Capture the cell that displays the provided text and extract its [x, y] central coordinate. 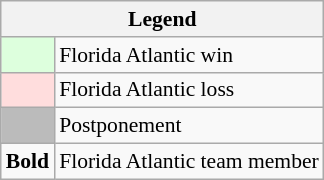
Postponement [189, 126]
Florida Atlantic loss [189, 90]
Florida Atlantic win [189, 55]
Florida Atlantic team member [189, 162]
Legend [162, 19]
Bold [28, 162]
